Detect which cell encompasses the target text, then output its [X, Y] center coordinate. 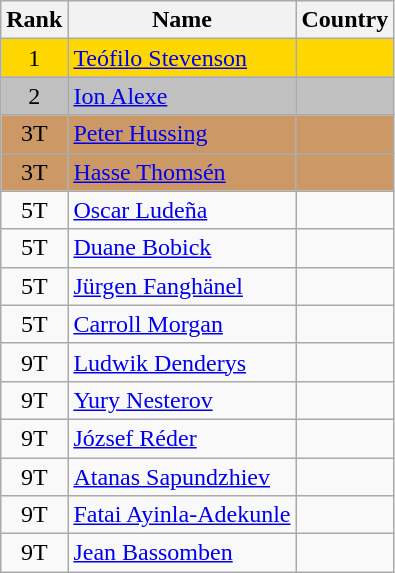
Rank [34, 20]
Oscar Ludeña [182, 210]
Name [182, 20]
Teófilo Stevenson [182, 58]
2 [34, 96]
Duane Bobick [182, 248]
Peter Hussing [182, 134]
Yury Nesterov [182, 400]
Jürgen Fanghänel [182, 286]
1 [34, 58]
Jean Bassomben [182, 553]
Ludwik Denderys [182, 362]
Atanas Sapundzhiev [182, 477]
Carroll Morgan [182, 324]
Hasse Thomsén [182, 172]
Ion Alexe [182, 96]
József Réder [182, 438]
Fatai Ayinla-Adekunle [182, 515]
Country [345, 20]
